Return the (x, y) coordinate for the center point of the cell that contains the specified text.  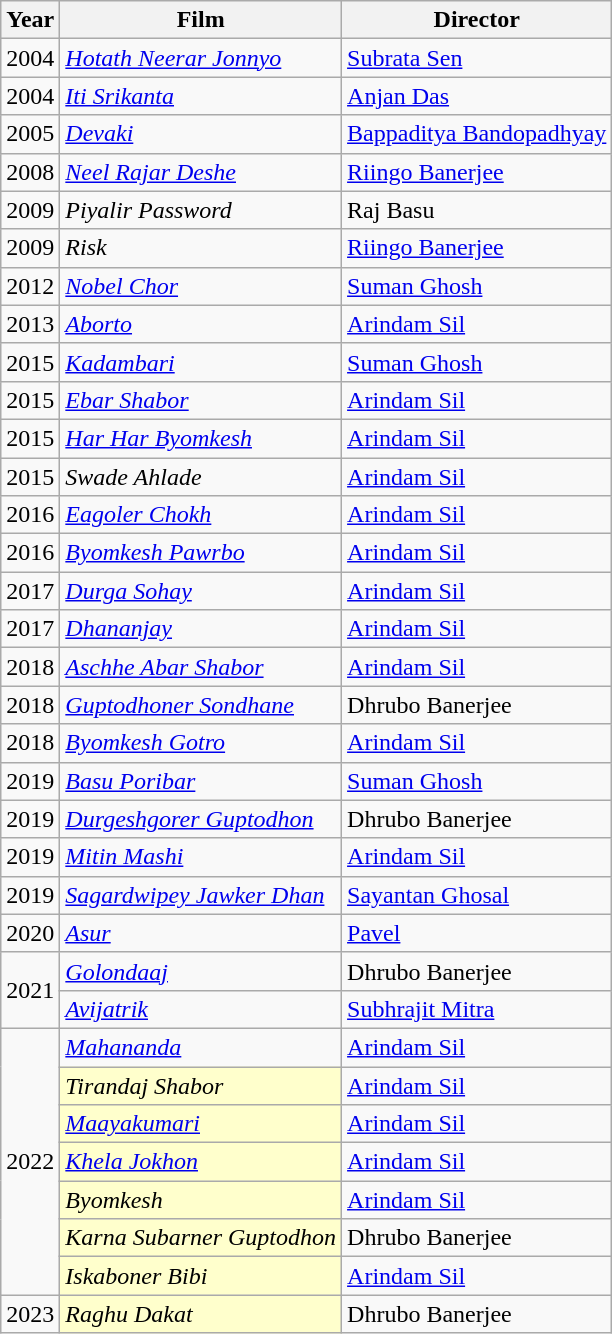
2022 (30, 1161)
Bappaditya Bandopadhyay (477, 134)
Iti Srikanta (201, 96)
Durgeshgorer Guptodhon (201, 819)
Sayantan Ghosal (477, 895)
Subrata Sen (477, 58)
Durga Sohay (201, 591)
Maayakumari (201, 1124)
2013 (30, 324)
Byomkesh Gotro (201, 743)
Nobel Chor (201, 286)
Har Har Byomkesh (201, 438)
Year (30, 20)
Golondaaj (201, 971)
Film (201, 20)
Avijatrik (201, 1009)
Asur (201, 933)
Karna Subarner Guptodhon (201, 1238)
Sagardwipey Jawker Dhan (201, 895)
Raj Basu (477, 210)
Khela Jokhon (201, 1162)
Guptodhoner Sondhane (201, 705)
Byomkesh (201, 1200)
Anjan Das (477, 96)
2008 (30, 172)
Basu Poribar (201, 781)
Kadambari (201, 362)
Pavel (477, 933)
Iskaboner Bibi (201, 1276)
Ebar Shabor (201, 400)
2005 (30, 134)
Mahananda (201, 1047)
Neel Rajar Deshe (201, 172)
Dhananjay (201, 629)
Devaki (201, 134)
Risk (201, 248)
2012 (30, 286)
Tirandaj Shabor (201, 1085)
Hotath Neerar Jonnyo (201, 58)
2020 (30, 933)
Swade Ahlade (201, 477)
Piyalir Password (201, 210)
2023 (30, 1314)
Aschhe Abar Shabor (201, 667)
Subhrajit Mitra (477, 1009)
Aborto (201, 324)
Raghu Dakat (201, 1314)
2021 (30, 990)
Byomkesh Pawrbo (201, 553)
Mitin Mashi (201, 857)
Director (477, 20)
Eagoler Chokh (201, 515)
